Capture the cell that displays the provided text and extract its (X, Y) central coordinate. 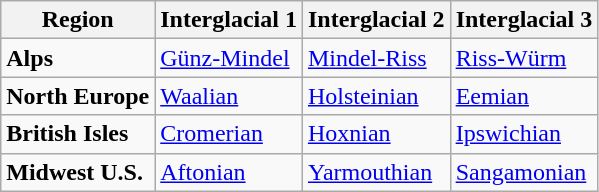
Eemian (524, 96)
Yarmouthian (376, 172)
Region (78, 20)
Ipswichian (524, 134)
Alps (78, 58)
Riss-Würm (524, 58)
Günz-Mindel (229, 58)
Hoxnian (376, 134)
Interglacial 3 (524, 20)
Aftonian (229, 172)
Interglacial 2 (376, 20)
Mindel-Riss (376, 58)
Waalian (229, 96)
Holsteinian (376, 96)
North Europe (78, 96)
Midwest U.S. (78, 172)
Sangamonian (524, 172)
Interglacial 1 (229, 20)
British Isles (78, 134)
Cromerian (229, 134)
